For the text-containing cell, return its midpoint in (X, Y) coordinate format. 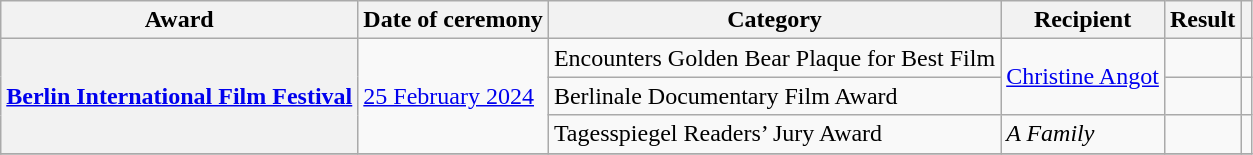
Category (774, 20)
Christine Angot (1083, 77)
Date of ceremony (454, 20)
Encounters Golden Bear Plaque for Best Film (774, 58)
Tagesspiegel Readers’ Jury Award (774, 134)
Result (1202, 20)
A Family (1083, 134)
Award (180, 20)
Berlin International Film Festival (180, 96)
25 February 2024 (454, 96)
Berlinale Documentary Film Award (774, 96)
Recipient (1083, 20)
